Search for the cell housing the specified text and yield its (X, Y) center coordinate. 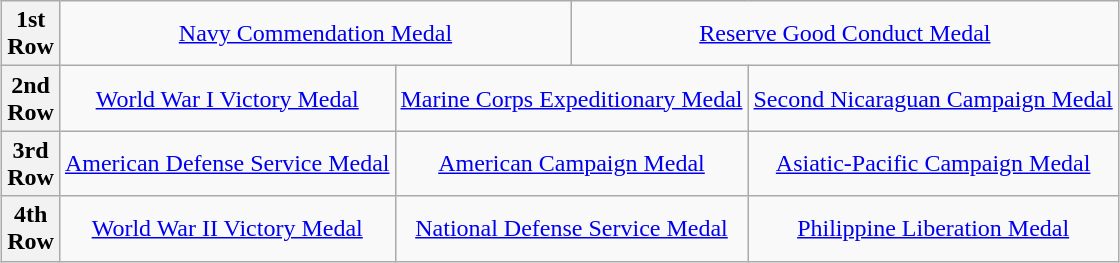
Navy Commendation Medal (315, 34)
National Defense Service Medal (572, 228)
Philippine Liberation Medal (933, 228)
Second Nicaraguan Campaign Medal (933, 98)
Asiatic-Pacific Campaign Medal (933, 164)
American Campaign Medal (572, 164)
Marine Corps Expeditionary Medal (572, 98)
2ndRow (31, 98)
Reserve Good Conduct Medal (844, 34)
American Defense Service Medal (227, 164)
1stRow (31, 34)
3rdRow (31, 164)
4thRow (31, 228)
World War II Victory Medal (227, 228)
World War I Victory Medal (227, 98)
